Extract the [X, Y] coordinate from the center of the cell holding the provided text.  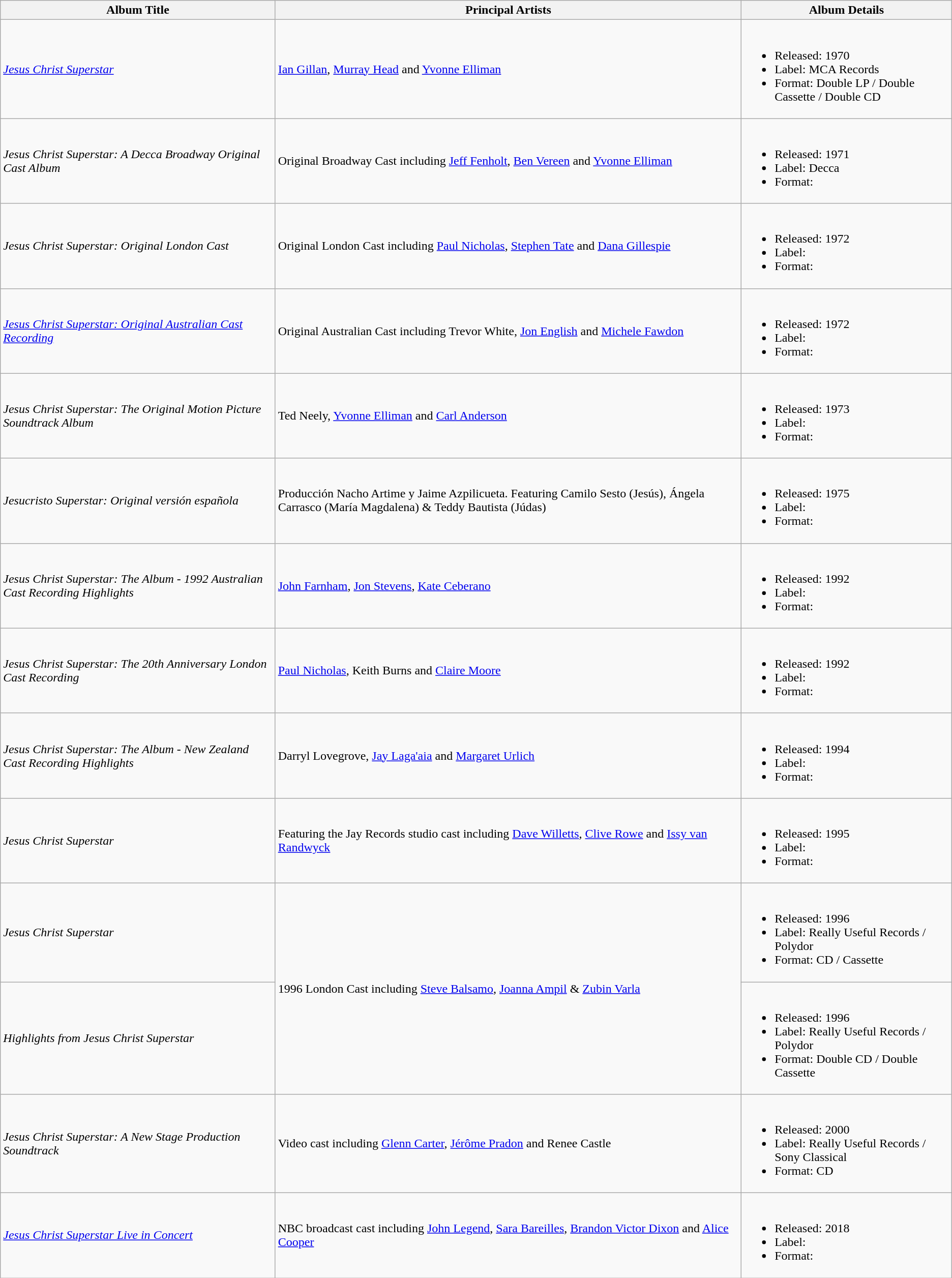
Featuring the Jay Records studio cast including Dave Willetts, Clive Rowe and Issy van Randwyck [508, 840]
Released: 2018Label:Format: [847, 1236]
Jesus Christ Superstar: The Album - New Zealand Cast Recording Highlights [138, 756]
Producción Nacho Artime y Jaime Azpilicueta. Featuring Camilo Sesto (Jesús), Ángela Carrasco (María Magdalena) & Teddy Bautista (Júdas) [508, 500]
Jesus Christ Superstar: Original London Cast [138, 246]
Video cast including Glenn Carter, Jérôme Pradon and Renee Castle [508, 1144]
Original Broadway Cast including Jeff Fenholt, Ben Vereen and Yvonne Elliman [508, 161]
Jesus Christ Superstar: Original Australian Cast Recording [138, 331]
Released: 1973Label:Format: [847, 416]
Released: 2000Label: Really Useful Records / Sony ClassicalFormat: CD [847, 1144]
Released: 1970Label: MCA RecordsFormat: Double LP / Double Cassette / Double CD [847, 69]
NBC broadcast cast including John Legend, Sara Bareilles, Brandon Victor Dixon and Alice Cooper [508, 1236]
Jesus Christ Superstar: The Original Motion Picture Soundtrack Album [138, 416]
Jesus Christ Superstar: The 20th Anniversary London Cast Recording [138, 670]
Album Title [138, 10]
Paul Nicholas, Keith Burns and Claire Moore [508, 670]
Ian Gillan, Murray Head and Yvonne Elliman [508, 69]
1996 London Cast including Steve Balsamo, Joanna Ampil & Zubin Varla [508, 989]
Principal Artists [508, 10]
Released: 1994Label:Format: [847, 756]
Released: 1971Label: DeccaFormat: [847, 161]
John Farnham, Jon Stevens, Kate Ceberano [508, 586]
Jesus Christ Superstar: A New Stage Production Soundtrack [138, 1144]
Released: 1996Label: Really Useful Records / PolydorFormat: Double CD / Double Cassette [847, 1037]
Released: 1975Label:Format: [847, 500]
Jesus Christ Superstar: A Decca Broadway Original Cast Album [138, 161]
Original London Cast including Paul Nicholas, Stephen Tate and Dana Gillespie [508, 246]
Darryl Lovegrove, Jay Laga'aia and Margaret Urlich [508, 756]
Jesus Christ Superstar: The Album - 1992 Australian Cast Recording Highlights [138, 586]
Highlights from Jesus Christ Superstar [138, 1037]
Jesucristo Superstar: Original versión española [138, 500]
Ted Neely, Yvonne Elliman and Carl Anderson [508, 416]
Released: 1996Label: Really Useful Records / PolydorFormat: CD / Cassette [847, 932]
Album Details [847, 10]
Jesus Christ Superstar Live in Concert [138, 1236]
Released: 1995Label:Format: [847, 840]
Original Australian Cast including Trevor White, Jon English and Michele Fawdon [508, 331]
